Detect which cell encompasses the target text, then output its [X, Y] center coordinate. 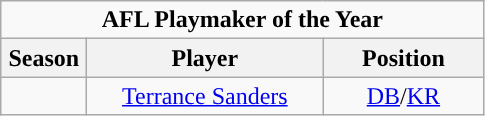
Position [404, 58]
DB/KR [404, 96]
Player [205, 58]
Terrance Sanders [205, 96]
Season [44, 58]
AFL Playmaker of the Year [242, 20]
